Output the [X, Y] coordinate of the center of the cell containing the given text.  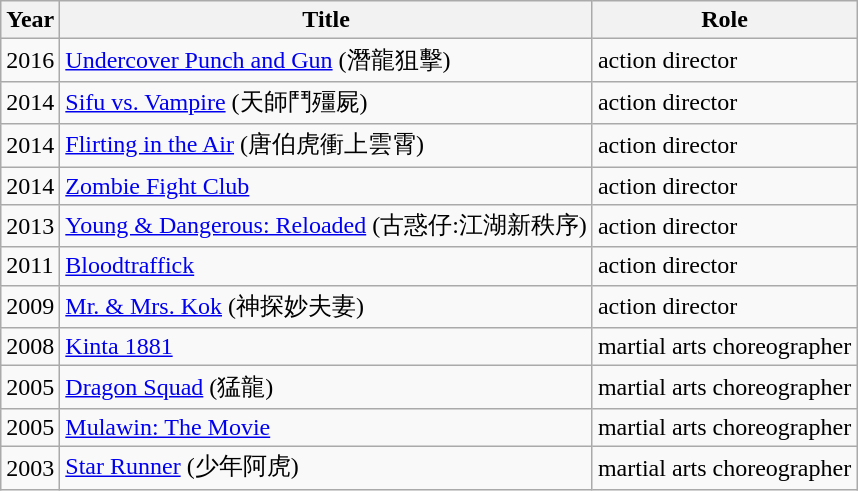
2008 [30, 347]
2016 [30, 60]
Kinta 1881 [326, 347]
Mulawin: The Movie [326, 427]
Zombie Fight Club [326, 185]
2011 [30, 266]
Title [326, 20]
2009 [30, 306]
Year [30, 20]
2003 [30, 468]
Star Runner (少年阿虎) [326, 468]
2013 [30, 226]
Sifu vs. Vampire (天師鬥殭屍) [326, 102]
Bloodtraffick [326, 266]
Role [724, 20]
Young & Dangerous: Reloaded (古惑仔:江湖新秩序) [326, 226]
Flirting in the Air (唐伯虎衝上雲霄) [326, 146]
Dragon Squad (猛龍) [326, 388]
Mr. & Mrs. Kok (神探妙夫妻) [326, 306]
Undercover Punch and Gun (潛龍狙擊) [326, 60]
